Search for the cell housing the specified text and yield its (X, Y) center coordinate. 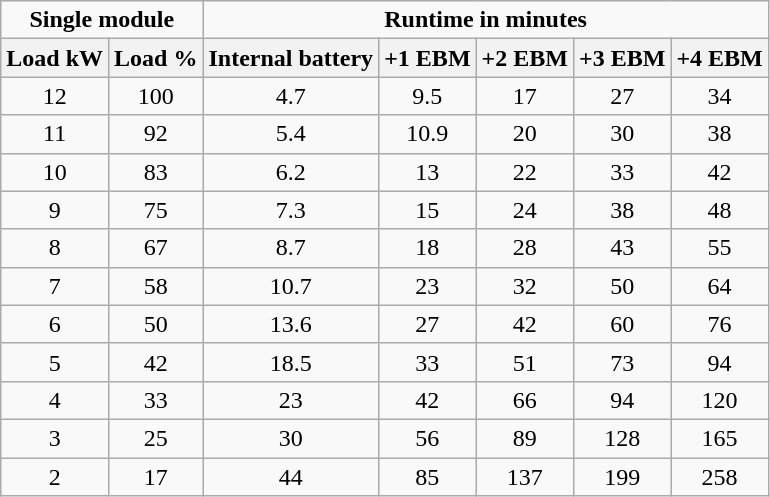
Internal battery (291, 58)
43 (622, 248)
67 (156, 248)
7.3 (291, 210)
9 (55, 210)
76 (720, 324)
+2 EBM (524, 58)
83 (156, 172)
73 (622, 362)
12 (55, 96)
120 (720, 400)
13.6 (291, 324)
92 (156, 134)
24 (524, 210)
32 (524, 286)
55 (720, 248)
8.7 (291, 248)
18 (428, 248)
18.5 (291, 362)
10.7 (291, 286)
11 (55, 134)
51 (524, 362)
+4 EBM (720, 58)
165 (720, 438)
6.2 (291, 172)
Single module (102, 20)
44 (291, 477)
5.4 (291, 134)
66 (524, 400)
137 (524, 477)
25 (156, 438)
100 (156, 96)
8 (55, 248)
13 (428, 172)
3 (55, 438)
85 (428, 477)
199 (622, 477)
+1 EBM (428, 58)
20 (524, 134)
Runtime in minutes (486, 20)
4 (55, 400)
10 (55, 172)
56 (428, 438)
15 (428, 210)
64 (720, 286)
22 (524, 172)
128 (622, 438)
7 (55, 286)
Load kW (55, 58)
48 (720, 210)
2 (55, 477)
4.7 (291, 96)
+3 EBM (622, 58)
10.9 (428, 134)
75 (156, 210)
Load % (156, 58)
34 (720, 96)
258 (720, 477)
89 (524, 438)
5 (55, 362)
60 (622, 324)
28 (524, 248)
9.5 (428, 96)
58 (156, 286)
6 (55, 324)
